Search for the cell housing the specified text and yield its (x, y) center coordinate. 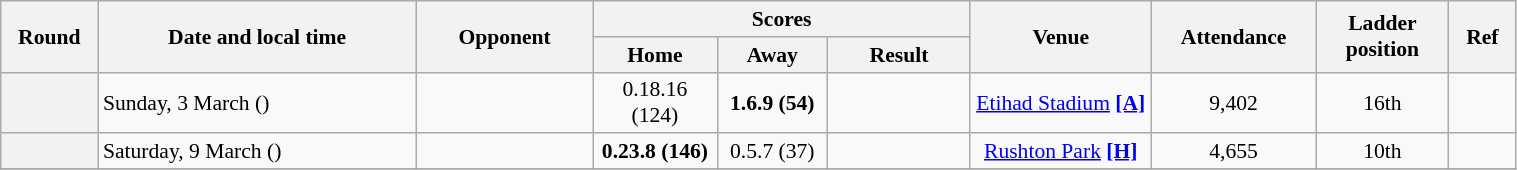
16th (1382, 102)
0.23.8 (146) (655, 152)
Rushton Park [H] (1060, 152)
Round (50, 36)
9,402 (1234, 102)
Date and local time (257, 36)
10th (1382, 152)
Sunday, 3 March () (257, 102)
Attendance (1234, 36)
Venue (1060, 36)
Ref (1482, 36)
Away (772, 55)
Result (900, 55)
Etihad Stadium [A] (1060, 102)
Saturday, 9 March () (257, 152)
Home (655, 55)
1.6.9 (54) (772, 102)
0.5.7 (37) (772, 152)
Opponent (504, 36)
Ladderposition (1382, 36)
4,655 (1234, 152)
Scores (782, 19)
0.18.16 (124) (655, 102)
